Identify which cell holds the provided text, then report its [x, y] central coordinate. 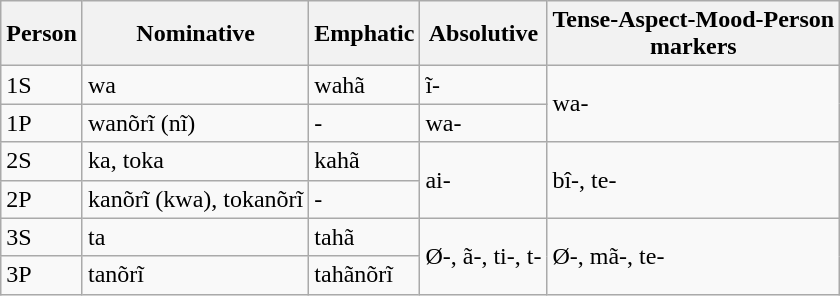
kanõrĩ (kwa), tokanõrĩ [195, 199]
bî-, te- [694, 180]
ta [195, 237]
tanõrĩ [195, 275]
2P [42, 199]
3S [42, 237]
Absolutive [484, 34]
1S [42, 85]
Ø-, ã-, ti-, t- [484, 256]
kahã [364, 161]
wanõrĩ (nĩ) [195, 123]
Tense-Aspect-Mood-Personmarkers [694, 34]
Person [42, 34]
ka, toka [195, 161]
Emphatic [364, 34]
wa [195, 85]
Nominative [195, 34]
ai- [484, 180]
tahã [364, 237]
2S [42, 161]
tahãnõrĩ [364, 275]
3P [42, 275]
Ø-, mã-, te- [694, 256]
ĩ- [484, 85]
1P [42, 123]
wahã [364, 85]
